Search for the cell housing the specified text and yield its (x, y) center coordinate. 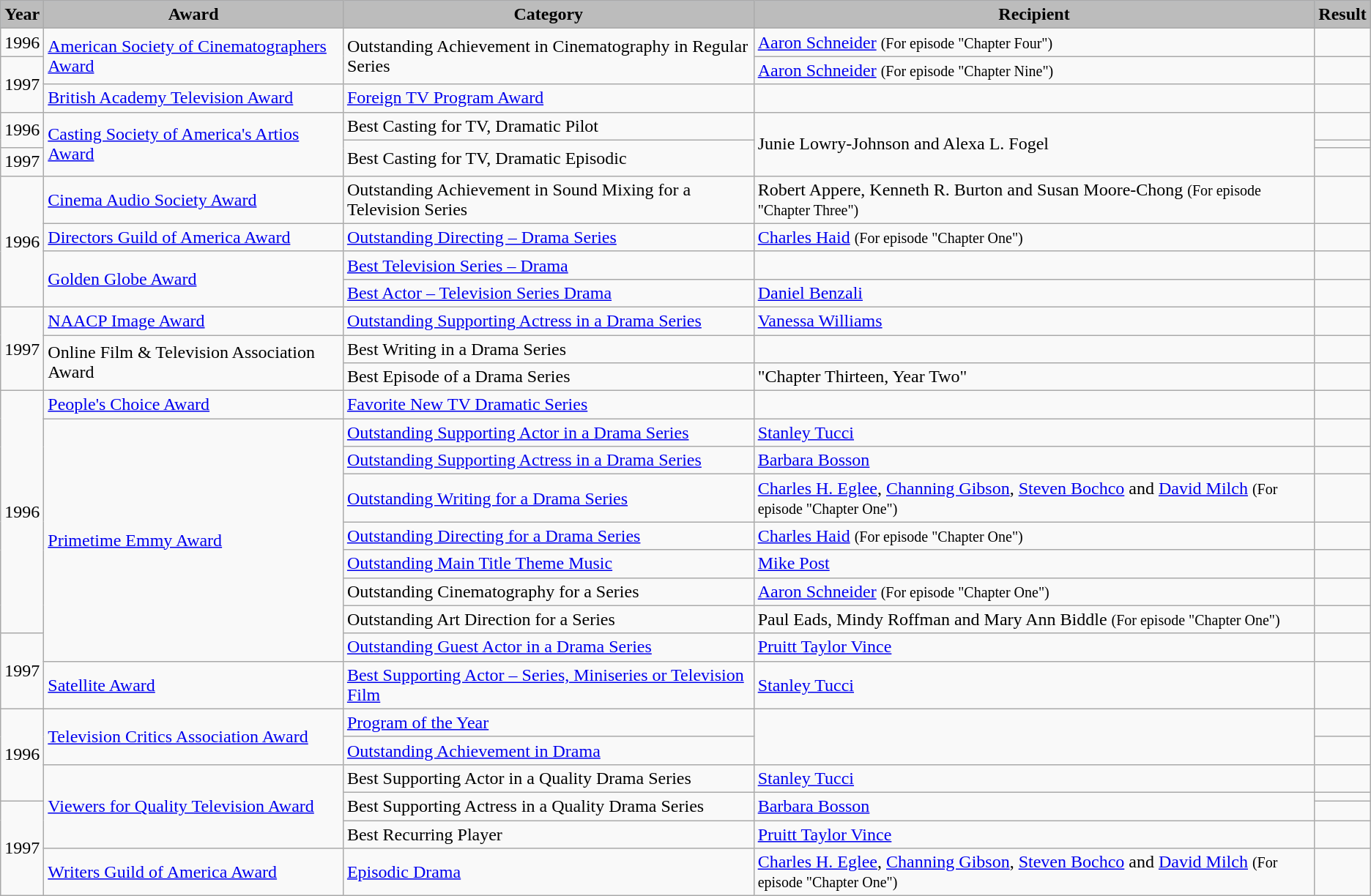
Recipient (1034, 15)
Best Supporting Actor – Series, Miniseries or Television Film (548, 685)
Outstanding Directing – Drama Series (548, 237)
Program of the Year (548, 723)
Outstanding Guest Actor in a Drama Series (548, 647)
Best Television Series – Drama (548, 265)
American Society of Cinematographers Award (193, 56)
Best Supporting Actor in a Quality Drama Series (548, 778)
Vanessa Williams (1034, 321)
Robert Appere, Kenneth R. Burton and Susan Moore-Chong (For episode "Chapter Three") (1034, 199)
Outstanding Achievement in Drama (548, 750)
Best Casting for TV, Dramatic Pilot (548, 126)
Aaron Schneider (For episode "Chapter One") (1034, 591)
Paul Eads, Mindy Roffman and Mary Ann Biddle (For episode "Chapter One") (1034, 619)
Junie Lowry-Johnson and Alexa L. Fogel (1034, 143)
Best Actor – Television Series Drama (548, 293)
Directors Guild of America Award (193, 237)
Outstanding Main Title Theme Music (548, 564)
Outstanding Directing for a Drama Series (548, 536)
Award (193, 15)
Episodic Drama (548, 873)
Satellite Award (193, 685)
Viewers for Quality Television Award (193, 806)
Television Critics Association Award (193, 736)
Mike Post (1034, 564)
Best Episode of a Drama Series (548, 377)
Best Casting for TV, Dramatic Episodic (548, 158)
Favorite New TV Dramatic Series (548, 405)
Outstanding Achievement in Cinematography in Regular Series (548, 56)
Best Supporting Actress in a Quality Drama Series (548, 806)
Category (548, 15)
Primetime Emmy Award (193, 540)
Foreign TV Program Award (548, 98)
Casting Society of America's Artios Award (193, 143)
Outstanding Achievement in Sound Mixing for a Television Series (548, 199)
Aaron Schneider (For episode "Chapter Four") (1034, 42)
Best Recurring Player (548, 834)
Year (22, 15)
"Chapter Thirteen, Year Two" (1034, 377)
Writers Guild of America Award (193, 873)
Outstanding Writing for a Drama Series (548, 498)
Outstanding Art Direction for a Series (548, 619)
Result (1342, 15)
Online Film & Television Association Award (193, 363)
Aaron Schneider (For episode "Chapter Nine") (1034, 70)
Best Writing in a Drama Series (548, 349)
Outstanding Cinematography for a Series (548, 591)
British Academy Television Award (193, 98)
Daniel Benzali (1034, 293)
NAACP Image Award (193, 321)
People's Choice Award (193, 405)
Golden Globe Award (193, 279)
Cinema Audio Society Award (193, 199)
Outstanding Supporting Actor in a Drama Series (548, 433)
